Search for the cell housing the specified text and yield its (x, y) center coordinate. 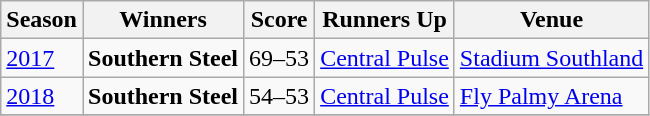
54–53 (280, 96)
Score (280, 20)
69–53 (280, 58)
2017 (42, 58)
Runners Up (385, 20)
Stadium Southland (551, 58)
Winners (162, 20)
Season (42, 20)
Fly Palmy Arena (551, 96)
Venue (551, 20)
2018 (42, 96)
